Provide the (x, y) coordinate of the cell's center where the given text is located.  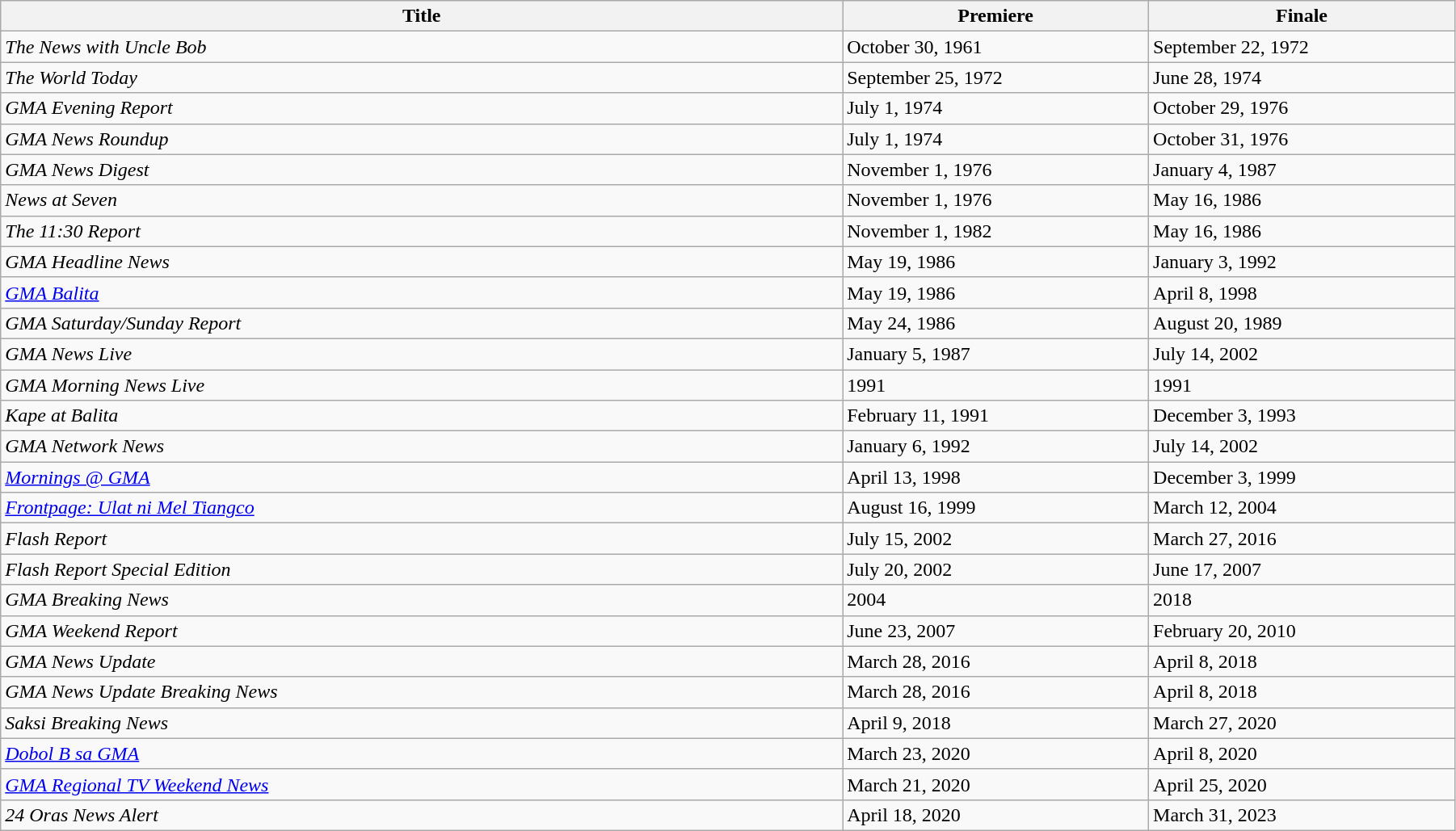
GMA Morning News Live (422, 385)
GMA News Digest (422, 170)
March 27, 2016 (1302, 539)
GMA Evening Report (422, 108)
January 6, 1992 (995, 447)
October 29, 1976 (1302, 108)
August 16, 1999 (995, 508)
January 5, 1987 (995, 354)
September 25, 1972 (995, 78)
February 11, 1991 (995, 416)
The World Today (422, 78)
February 20, 2010 (1302, 631)
October 31, 1976 (1302, 139)
March 21, 2020 (995, 784)
Mornings @ GMA (422, 477)
August 20, 1989 (1302, 323)
November 1, 1982 (995, 231)
GMA Headline News (422, 262)
GMA News Roundup (422, 139)
May 24, 1986 (995, 323)
GMA Network News (422, 447)
Saksi Breaking News (422, 723)
March 12, 2004 (1302, 508)
April 8, 1998 (1302, 292)
Flash Report Special Edition (422, 569)
Title (422, 16)
October 30, 1961 (995, 47)
Premiere (995, 16)
June 23, 2007 (995, 631)
July 15, 2002 (995, 539)
April 25, 2020 (1302, 784)
GMA Weekend Report (422, 631)
24 Oras News Alert (422, 815)
March 27, 2020 (1302, 723)
GMA News Update Breaking News (422, 692)
April 9, 2018 (995, 723)
July 20, 2002 (995, 569)
December 3, 1993 (1302, 416)
GMA News Live (422, 354)
2018 (1302, 600)
The News with Uncle Bob (422, 47)
GMA Breaking News (422, 600)
March 23, 2020 (995, 753)
Kape at Balita (422, 416)
January 4, 1987 (1302, 170)
Flash Report (422, 539)
2004 (995, 600)
March 31, 2023 (1302, 815)
Dobol B sa GMA (422, 753)
September 22, 1972 (1302, 47)
January 3, 1992 (1302, 262)
December 3, 1999 (1302, 477)
Frontpage: Ulat ni Mel Tiangco (422, 508)
GMA News Update (422, 661)
GMA Regional TV Weekend News (422, 784)
June 28, 1974 (1302, 78)
GMA Saturday/Sunday Report (422, 323)
The 11:30 Report (422, 231)
April 13, 1998 (995, 477)
GMA Balita (422, 292)
News at Seven (422, 200)
April 8, 2020 (1302, 753)
April 18, 2020 (995, 815)
Finale (1302, 16)
June 17, 2007 (1302, 569)
